Capture the cell that displays the provided text and extract its (X, Y) central coordinate. 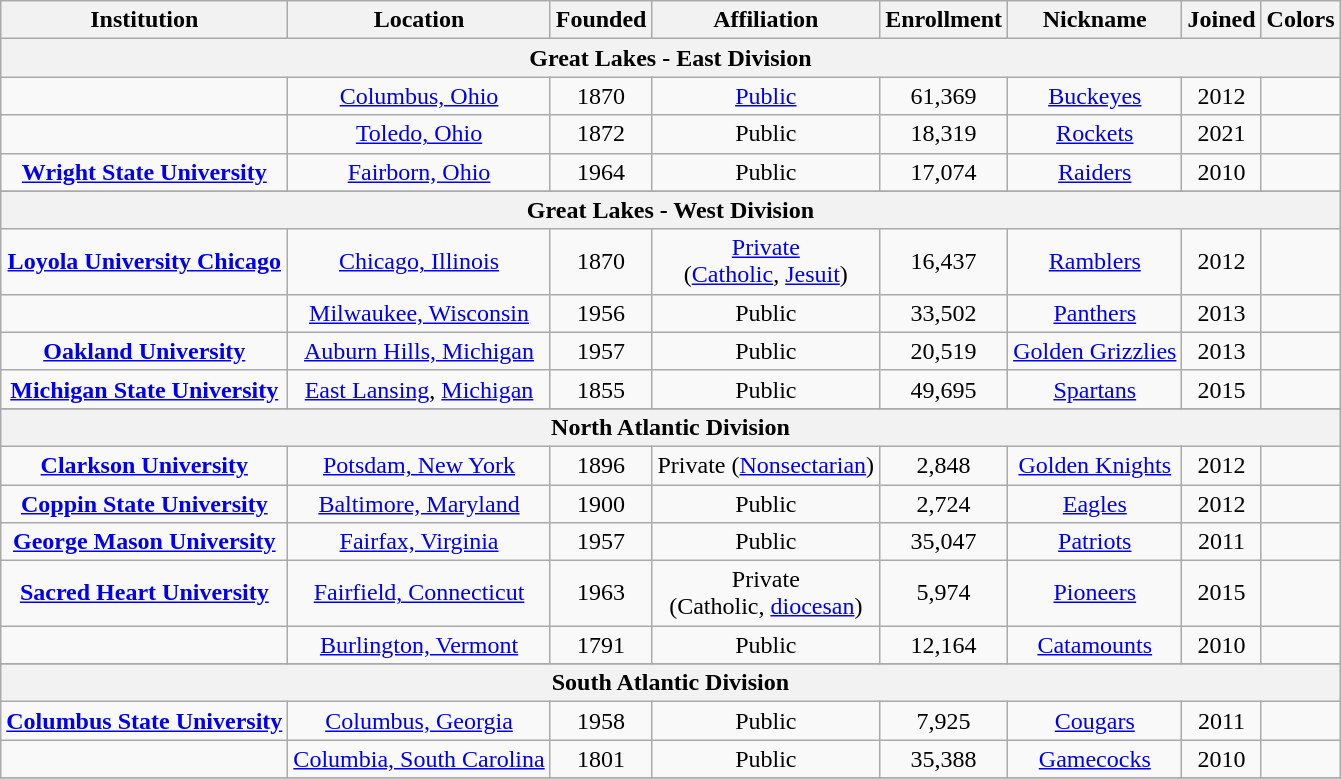
1896 (601, 465)
North Atlantic Division (670, 427)
35,388 (944, 759)
Michigan State University (144, 389)
Great Lakes - West Division (670, 210)
Founded (601, 20)
Institution (144, 20)
Affiliation (766, 20)
Spartans (1095, 389)
2,848 (944, 465)
1956 (601, 313)
Toledo, Ohio (419, 134)
Columbus State University (144, 721)
Potsdam, New York (419, 465)
33,502 (944, 313)
1791 (601, 645)
Raiders (1095, 172)
Ramblers (1095, 262)
16,437 (944, 262)
Sacred Heart University (144, 594)
Fairfield, Connecticut (419, 594)
Columbus, Ohio (419, 96)
49,695 (944, 389)
1872 (601, 134)
Buckeyes (1095, 96)
Columbus, Georgia (419, 721)
Gamecocks (1095, 759)
Panthers (1095, 313)
Loyola University Chicago (144, 262)
7,925 (944, 721)
Joined (1222, 20)
Baltimore, Maryland (419, 503)
Great Lakes - East Division (670, 58)
Eagles (1095, 503)
Colors (1300, 20)
35,047 (944, 542)
Golden Knights (1095, 465)
Enrollment (944, 20)
Coppin State University (144, 503)
Chicago, Illinois (419, 262)
Location (419, 20)
1963 (601, 594)
20,519 (944, 351)
Burlington, Vermont (419, 645)
5,974 (944, 594)
17,074 (944, 172)
Golden Grizzlies (1095, 351)
Columbia, South Carolina (419, 759)
12,164 (944, 645)
Auburn Hills, Michigan (419, 351)
Private(Catholic, diocesan) (766, 594)
George Mason University (144, 542)
Clarkson University (144, 465)
Rockets (1095, 134)
Patriots (1095, 542)
East Lansing, Michigan (419, 389)
Fairborn, Ohio (419, 172)
1964 (601, 172)
Cougars (1095, 721)
61,369 (944, 96)
Fairfax, Virginia (419, 542)
Private (Nonsectarian) (766, 465)
Milwaukee, Wisconsin (419, 313)
Private(Catholic, Jesuit) (766, 262)
Oakland University (144, 351)
2,724 (944, 503)
South Atlantic Division (670, 683)
2021 (1222, 134)
18,319 (944, 134)
Pioneers (1095, 594)
1900 (601, 503)
Wright State University (144, 172)
Nickname (1095, 20)
1958 (601, 721)
1801 (601, 759)
Catamounts (1095, 645)
1855 (601, 389)
